Scan for the cell matching the given text and deliver its [x, y] coordinate at center. 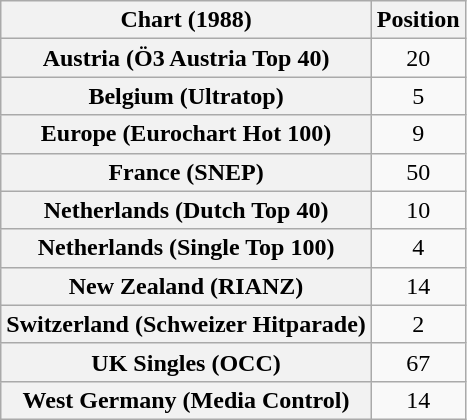
Belgium (Ultratop) [186, 96]
Netherlands (Single Top 100) [186, 248]
10 [418, 210]
5 [418, 96]
Switzerland (Schweizer Hitparade) [186, 324]
Chart (1988) [186, 20]
9 [418, 134]
2 [418, 324]
West Germany (Media Control) [186, 400]
67 [418, 362]
New Zealand (RIANZ) [186, 286]
Europe (Eurochart Hot 100) [186, 134]
20 [418, 58]
Netherlands (Dutch Top 40) [186, 210]
France (SNEP) [186, 172]
UK Singles (OCC) [186, 362]
Austria (Ö3 Austria Top 40) [186, 58]
Position [418, 20]
50 [418, 172]
4 [418, 248]
